Find where the given text appears and provide that cell's center as [X, Y] coordinate. 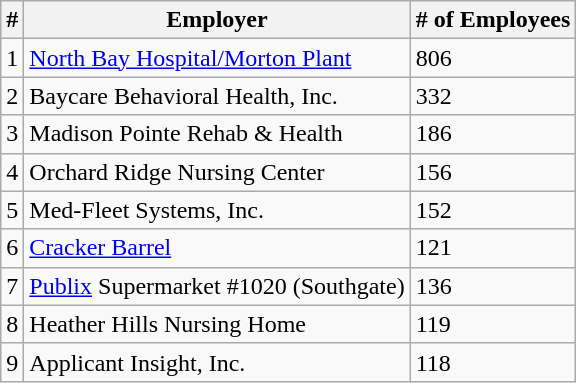
118 [493, 362]
4 [12, 172]
# [12, 20]
5 [12, 210]
152 [493, 210]
Employer [217, 20]
1 [12, 58]
8 [12, 324]
# of Employees [493, 20]
332 [493, 96]
Applicant Insight, Inc. [217, 362]
136 [493, 286]
121 [493, 248]
9 [12, 362]
119 [493, 324]
Baycare Behavioral Health, Inc. [217, 96]
186 [493, 134]
2 [12, 96]
806 [493, 58]
Med-Fleet Systems, Inc. [217, 210]
3 [12, 134]
Publix Supermarket #1020 (Southgate) [217, 286]
6 [12, 248]
Cracker Barrel [217, 248]
Heather Hills Nursing Home [217, 324]
7 [12, 286]
North Bay Hospital/Morton Plant [217, 58]
Orchard Ridge Nursing Center [217, 172]
Madison Pointe Rehab & Health [217, 134]
156 [493, 172]
